Determine the [x, y] coordinate at the center of the cell enclosing the given text.  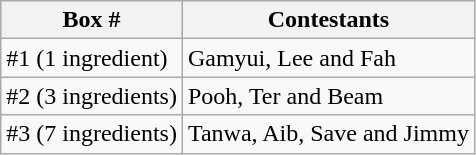
Contestants [328, 20]
Gamyui, Lee and Fah [328, 58]
#2 (3 ingredients) [92, 96]
Pooh, Ter and Beam [328, 96]
#1 (1 ingredient) [92, 58]
Box # [92, 20]
#3 (7 ingredients) [92, 134]
Tanwa, Aib, Save and Jimmy [328, 134]
